Return (X, Y) of the center of cell containing provided text 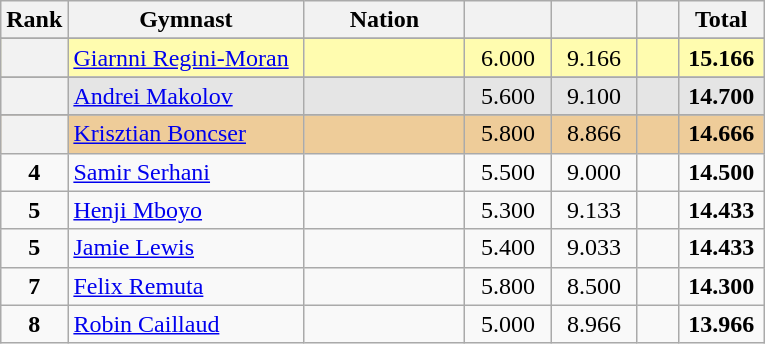
9.166 (594, 58)
Robin Caillaud (186, 324)
7 (34, 286)
5.500 (508, 172)
14.700 (721, 96)
9.000 (594, 172)
Henji Mboyo (186, 210)
Gymnast (186, 20)
Felix Remuta (186, 286)
5.000 (508, 324)
6.000 (508, 58)
8 (34, 324)
Andrei Makolov (186, 96)
Jamie Lewis (186, 248)
5.300 (508, 210)
14.666 (721, 134)
Nation (384, 20)
5.400 (508, 248)
13.966 (721, 324)
Krisztian Boncser (186, 134)
Rank (34, 20)
8.500 (594, 286)
9.033 (594, 248)
9.133 (594, 210)
Samir Serhani (186, 172)
5.600 (508, 96)
14.500 (721, 172)
8.866 (594, 134)
Total (721, 20)
4 (34, 172)
14.300 (721, 286)
Giarnni Regini-Moran (186, 58)
8.966 (594, 324)
9.100 (594, 96)
15.166 (721, 58)
